Provide the (X, Y) coordinate of the cell's center where the given text is located.  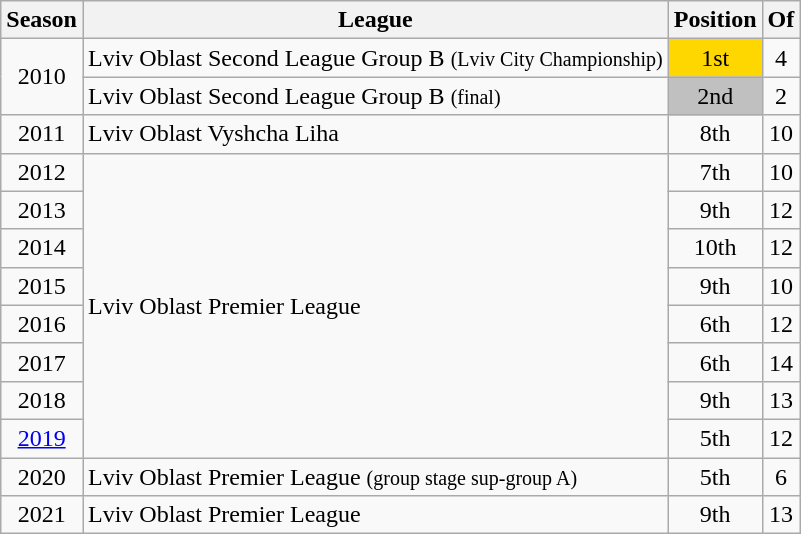
2017 (42, 362)
2020 (42, 477)
Lviv Oblast Second League Group B (final) (375, 96)
Position (715, 20)
Season (42, 20)
Lviv Oblast Second League Group B (Lviv City Championship) (375, 58)
1st (715, 58)
8th (715, 134)
10th (715, 248)
2021 (42, 515)
4 (781, 58)
2018 (42, 400)
Of (781, 20)
6 (781, 477)
2nd (715, 96)
2019 (42, 438)
Lviv Oblast Vyshcha Liha (375, 134)
2015 (42, 286)
2012 (42, 172)
2 (781, 96)
14 (781, 362)
2013 (42, 210)
2014 (42, 248)
Lviv Oblast Premier League (group stage sup-group A) (375, 477)
League (375, 20)
2011 (42, 134)
2016 (42, 324)
7th (715, 172)
2010 (42, 77)
